Pinpoint the cell where the given text exists, returning its (X, Y) midpoint coordinate. 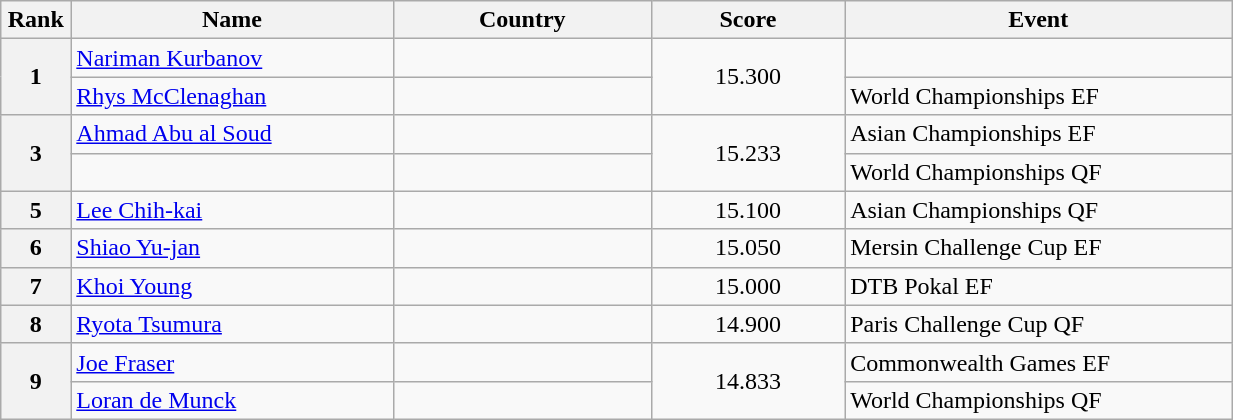
Khoi Young (232, 286)
DTB Pokal EF (1038, 286)
14.900 (748, 324)
Rhys McClenaghan (232, 96)
Score (748, 20)
15.100 (748, 210)
9 (36, 381)
3 (36, 153)
Asian Championships QF (1038, 210)
1 (36, 77)
Shiao Yu-jan (232, 248)
15.300 (748, 77)
Joe Fraser (232, 362)
Commonwealth Games EF (1038, 362)
14.833 (748, 381)
6 (36, 248)
8 (36, 324)
Country (522, 20)
Loran de Munck (232, 400)
Paris Challenge Cup QF (1038, 324)
5 (36, 210)
Nariman Kurbanov (232, 58)
Name (232, 20)
Rank (36, 20)
Asian Championships EF (1038, 134)
Ryota Tsumura (232, 324)
7 (36, 286)
15.050 (748, 248)
15.000 (748, 286)
15.233 (748, 153)
Mersin Challenge Cup EF (1038, 248)
World Championships EF (1038, 96)
Event (1038, 20)
Ahmad Abu al Soud (232, 134)
Lee Chih-kai (232, 210)
